From the cell containing the given text, extract its center point as [x, y] coordinate. 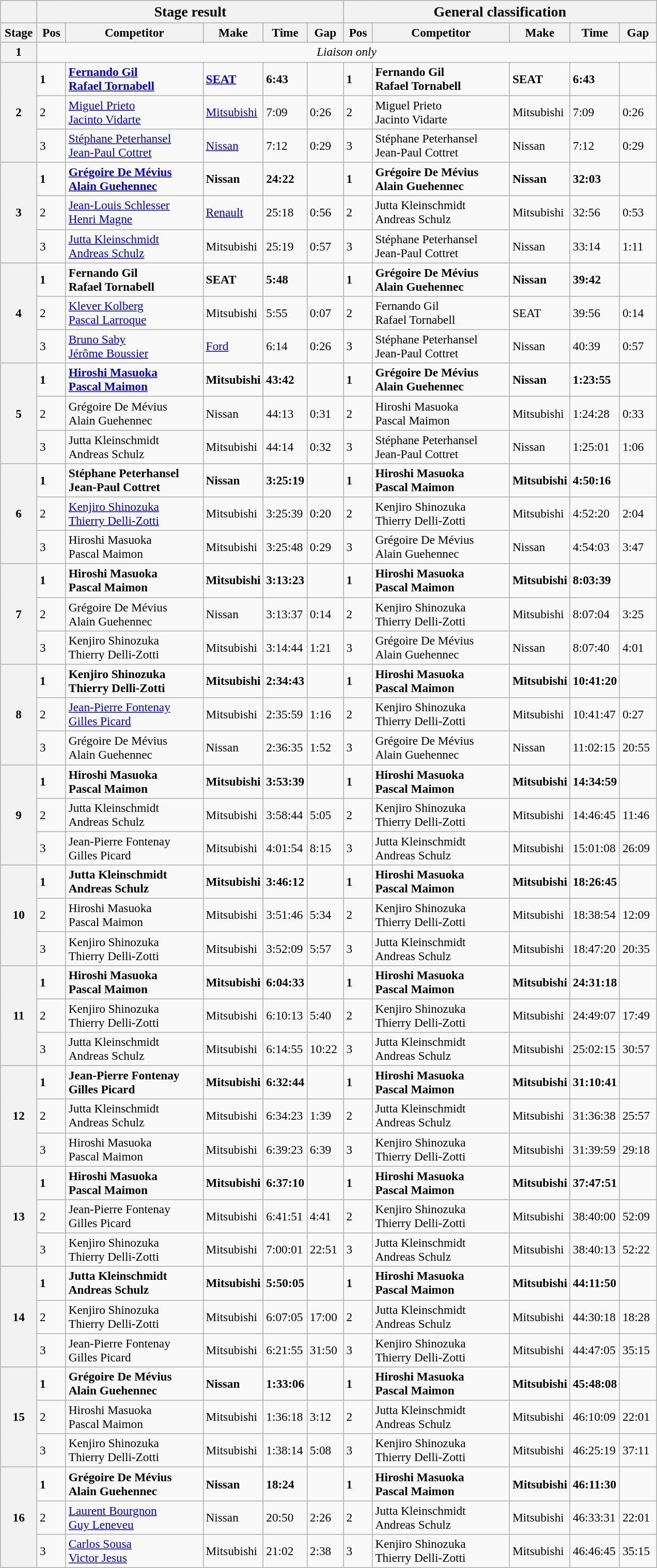
8:03:39 [595, 581]
32:56 [595, 213]
6:34:23 [285, 1116]
10:41:47 [595, 714]
4:54:03 [595, 547]
3:25:39 [285, 513]
5:08 [325, 1450]
10 [19, 915]
5:50:05 [285, 1283]
38:40:13 [595, 1250]
0:07 [325, 313]
Jean-Louis Schlesser Henri Magne [134, 213]
3:47 [638, 547]
3:53:39 [285, 781]
Ford [233, 346]
6:14:55 [285, 1048]
15:01:08 [595, 848]
46:46:45 [595, 1550]
25:18 [285, 213]
44:30:18 [595, 1317]
Stage result [191, 11]
5 [19, 413]
6:32:44 [285, 1083]
25:57 [638, 1116]
8 [19, 714]
5:34 [325, 915]
1:16 [325, 714]
31:36:38 [595, 1116]
37:47:51 [595, 1183]
6:41:51 [285, 1216]
1:23:55 [595, 380]
3:25:48 [285, 547]
Laurent Bourgnon Guy Leneveu [134, 1517]
18:28 [638, 1317]
1:36:18 [285, 1417]
44:47:05 [595, 1350]
18:38:54 [595, 915]
3:58:44 [285, 815]
10:41:20 [595, 681]
6:39 [325, 1150]
2:04 [638, 513]
11:46 [638, 815]
15 [19, 1417]
6:10:13 [285, 1015]
44:13 [285, 413]
14 [19, 1316]
26:09 [638, 848]
1:38:14 [285, 1450]
6:37:10 [285, 1183]
30:57 [638, 1048]
13 [19, 1216]
1:33:06 [285, 1383]
20:35 [638, 948]
12 [19, 1116]
3:13:37 [285, 614]
24:22 [285, 179]
18:26:45 [595, 881]
38:40:00 [595, 1216]
8:07:04 [595, 614]
2:26 [325, 1517]
29:18 [638, 1150]
1:25:01 [595, 446]
44:14 [285, 446]
2:38 [325, 1550]
6:07:05 [285, 1317]
25:19 [285, 246]
11 [19, 1015]
11:02:15 [595, 748]
22:51 [325, 1250]
14:34:59 [595, 781]
4:01:54 [285, 848]
39:56 [595, 313]
0:27 [638, 714]
43:42 [285, 380]
20:50 [285, 1517]
0:31 [325, 413]
14:46:45 [595, 815]
5:05 [325, 815]
Liaison only [347, 52]
1:11 [638, 246]
7 [19, 614]
44:11:50 [595, 1283]
31:10:41 [595, 1083]
0:33 [638, 413]
17:49 [638, 1015]
8:07:40 [595, 648]
0:56 [325, 213]
6:14 [285, 346]
General classification [500, 11]
6 [19, 513]
25:02:15 [595, 1048]
17:00 [325, 1317]
6:39:23 [285, 1150]
10:22 [325, 1048]
4:01 [638, 648]
16 [19, 1517]
4:50:16 [595, 480]
37:11 [638, 1450]
24:31:18 [595, 982]
18:24 [285, 1483]
46:25:19 [595, 1450]
2:35:59 [285, 714]
0:53 [638, 213]
20:55 [638, 748]
Bruno Saby Jérôme Boussier [134, 346]
3:25 [638, 614]
46:10:09 [595, 1417]
45:48:08 [595, 1383]
3:14:44 [285, 648]
6:04:33 [285, 982]
Carlos Sousa Victor Jesus [134, 1550]
7:00:01 [285, 1250]
52:22 [638, 1250]
5:40 [325, 1015]
40:39 [595, 346]
5:55 [285, 313]
46:33:31 [595, 1517]
Stage [19, 33]
3:12 [325, 1417]
Renault [233, 213]
32:03 [595, 179]
4:41 [325, 1216]
1:39 [325, 1116]
9 [19, 814]
3:46:12 [285, 881]
1:52 [325, 748]
12:09 [638, 915]
4 [19, 312]
6:21:55 [285, 1350]
46:11:30 [595, 1483]
3:25:19 [285, 480]
18:47:20 [595, 948]
0:20 [325, 513]
31:39:59 [595, 1150]
24:49:07 [595, 1015]
3:52:09 [285, 948]
33:14 [595, 246]
1:24:28 [595, 413]
1:06 [638, 446]
2:36:35 [285, 748]
5:57 [325, 948]
3:51:46 [285, 915]
3:13:23 [285, 581]
4:52:20 [595, 513]
5:48 [285, 279]
21:02 [285, 1550]
39:42 [595, 279]
31:50 [325, 1350]
52:09 [638, 1216]
1:21 [325, 648]
Klever Kolberg Pascal Larroque [134, 313]
2:34:43 [285, 681]
8:15 [325, 848]
0:32 [325, 446]
